Output the [x, y] coordinate of the center of the cell containing the given text.  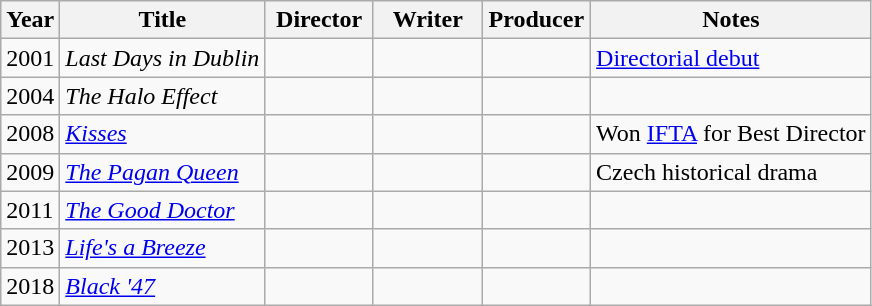
Writer [428, 20]
2013 [30, 248]
The Good Doctor [162, 210]
2004 [30, 96]
Title [162, 20]
Czech historical drama [731, 172]
2011 [30, 210]
Director [320, 20]
2018 [30, 286]
Producer [536, 20]
The Pagan Queen [162, 172]
2001 [30, 58]
2009 [30, 172]
Kisses [162, 134]
2008 [30, 134]
Directorial debut [731, 58]
Last Days in Dublin [162, 58]
The Halo Effect [162, 96]
Year [30, 20]
Black '47 [162, 286]
Won IFTA for Best Director [731, 134]
Notes [731, 20]
Life's a Breeze [162, 248]
